Scan for the cell matching the given text and deliver its (x, y) coordinate at center. 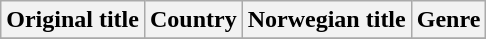
Norwegian title (326, 20)
Original title (73, 20)
Genre (448, 20)
Country (193, 20)
